Output the (x, y) coordinate of the center of the cell containing the given text.  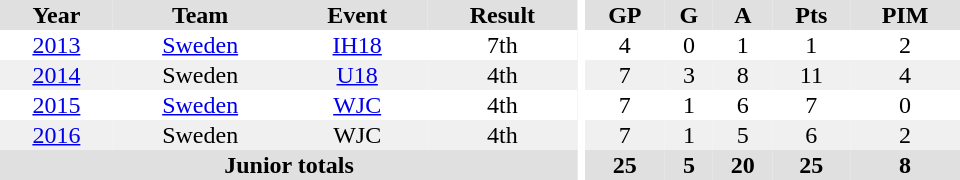
Year (56, 15)
2013 (56, 45)
Team (200, 15)
3 (689, 75)
GP (625, 15)
2015 (56, 105)
Event (358, 15)
G (689, 15)
20 (743, 165)
A (743, 15)
2016 (56, 135)
7th (502, 45)
2014 (56, 75)
IH18 (358, 45)
Result (502, 15)
11 (812, 75)
U18 (358, 75)
Junior totals (289, 165)
Pts (812, 15)
PIM (905, 15)
